Return the [x, y] coordinate for the center point of the cell that contains the specified text.  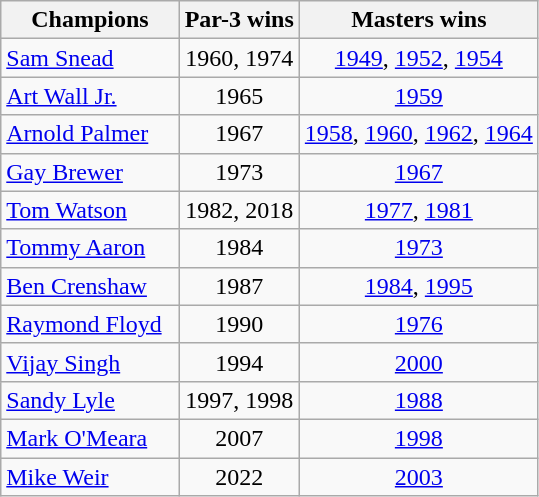
1984, 1995 [418, 286]
1982, 2018 [239, 210]
2000 [418, 362]
Sam Snead [90, 58]
1949, 1952, 1954 [418, 58]
1990 [239, 324]
Par-3 wins [239, 20]
Raymond Floyd [90, 324]
Tom Watson [90, 210]
1987 [239, 286]
1994 [239, 362]
Vijay Singh [90, 362]
Mike Weir [90, 477]
Sandy Lyle [90, 400]
1976 [418, 324]
2003 [418, 477]
1988 [418, 400]
Arnold Palmer [90, 134]
Ben Crenshaw [90, 286]
Gay Brewer [90, 172]
1998 [418, 438]
1958, 1960, 1962, 1964 [418, 134]
1984 [239, 248]
Masters wins [418, 20]
2007 [239, 438]
1977, 1981 [418, 210]
2022 [239, 477]
Art Wall Jr. [90, 96]
1959 [418, 96]
Tommy Aaron [90, 248]
Champions [90, 20]
1960, 1974 [239, 58]
1965 [239, 96]
1997, 1998 [239, 400]
Mark O'Meara [90, 438]
